Provide the (x, y) coordinate of the cell's center where the given text is located.  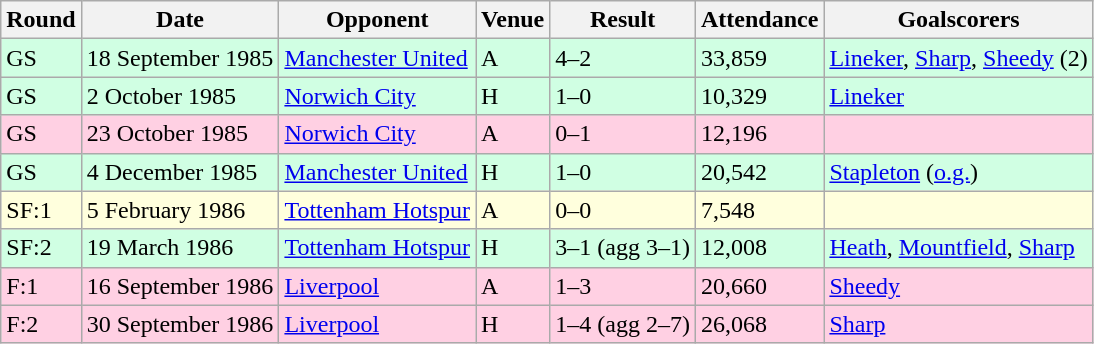
Sharp (958, 324)
23 October 1985 (180, 134)
2 October 1985 (180, 96)
18 September 1985 (180, 58)
1–3 (623, 286)
Result (623, 20)
Heath, Mountfield, Sharp (958, 248)
0–0 (623, 210)
Stapleton (o.g.) (958, 172)
Round (41, 20)
20,542 (759, 172)
Attendance (759, 20)
7,548 (759, 210)
1–4 (agg 2–7) (623, 324)
4 December 1985 (180, 172)
Lineker (958, 96)
20,660 (759, 286)
12,008 (759, 248)
0–1 (623, 134)
30 September 1986 (180, 324)
SF:1 (41, 210)
4–2 (623, 58)
Opponent (378, 20)
10,329 (759, 96)
SF:2 (41, 248)
5 February 1986 (180, 210)
Sheedy (958, 286)
12,196 (759, 134)
3–1 (agg 3–1) (623, 248)
Date (180, 20)
19 March 1986 (180, 248)
Goalscorers (958, 20)
16 September 1986 (180, 286)
33,859 (759, 58)
F:1 (41, 286)
26,068 (759, 324)
Venue (513, 20)
Lineker, Sharp, Sheedy (2) (958, 58)
F:2 (41, 324)
